Extract the (x, y) coordinate from the center of the cell holding the provided text.  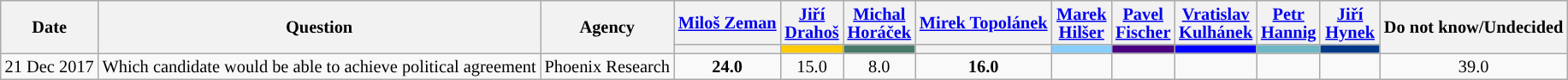
Mirek Topolánek (984, 22)
15.0 (813, 67)
8.0 (879, 67)
16.0 (984, 67)
Vratislav Kulhánek (1216, 22)
Marek Hilšer (1081, 22)
39.0 (1473, 67)
Do not know/Undecided (1473, 26)
Phoenix Research (607, 67)
Date (50, 26)
Jiří Hynek (1350, 22)
Agency (607, 26)
24.0 (727, 67)
Jiří Drahoš (813, 22)
Miloš Zeman (727, 22)
Pavel Fischer (1143, 22)
Which candidate would be able to achieve political agreement (320, 67)
21 Dec 2017 (50, 67)
Petr Hannig (1288, 22)
Question (320, 26)
Michal Horáček (879, 22)
